Search for the cell housing the specified text and yield its [x, y] center coordinate. 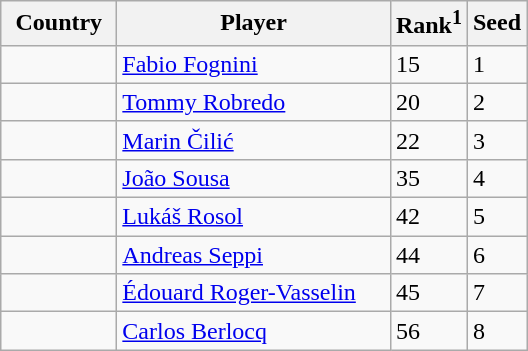
Fabio Fognini [254, 64]
3 [496, 140]
42 [428, 217]
Andreas Seppi [254, 255]
44 [428, 255]
4 [496, 178]
Édouard Roger-Vasselin [254, 293]
Country [59, 24]
20 [428, 102]
35 [428, 178]
56 [428, 331]
Rank1 [428, 24]
2 [496, 102]
Seed [496, 24]
22 [428, 140]
1 [496, 64]
8 [496, 331]
5 [496, 217]
Lukáš Rosol [254, 217]
6 [496, 255]
45 [428, 293]
15 [428, 64]
Carlos Berlocq [254, 331]
João Sousa [254, 178]
Marin Čilić [254, 140]
7 [496, 293]
Player [254, 24]
Tommy Robredo [254, 102]
